Return the (x, y) coordinate for the center point of the cell that contains the specified text.  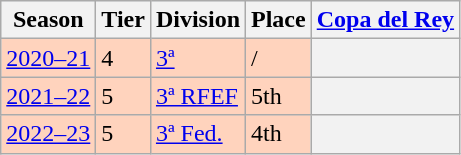
/ (279, 58)
Season (48, 20)
2022–23 (48, 134)
2020–21 (48, 58)
4th (279, 134)
3ª Fed. (198, 134)
4 (124, 58)
2021–22 (48, 96)
3ª RFEF (198, 96)
Tier (124, 20)
Division (198, 20)
Copa del Rey (385, 20)
5th (279, 96)
Place (279, 20)
3ª (198, 58)
